Search for the cell housing the specified text and yield its [X, Y] center coordinate. 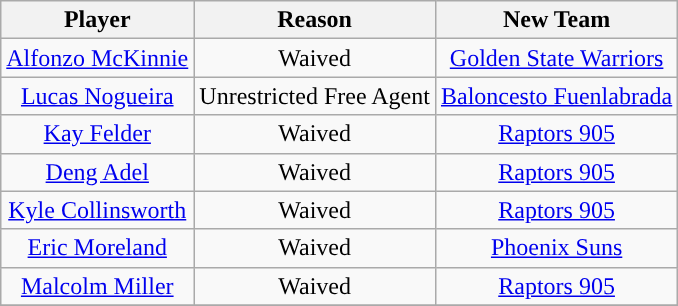
Baloncesto Fuenlabrada [556, 96]
Phoenix Suns [556, 248]
Player [98, 20]
Kay Felder [98, 134]
Reason [315, 20]
Golden State Warriors [556, 58]
New Team [556, 20]
Deng Adel [98, 172]
Eric Moreland [98, 248]
Malcolm Miller [98, 286]
Kyle Collinsworth [98, 210]
Alfonzo McKinnie [98, 58]
Unrestricted Free Agent [315, 96]
Lucas Nogueira [98, 96]
